Extract the [X, Y] coordinate from the center of the cell holding the provided text.  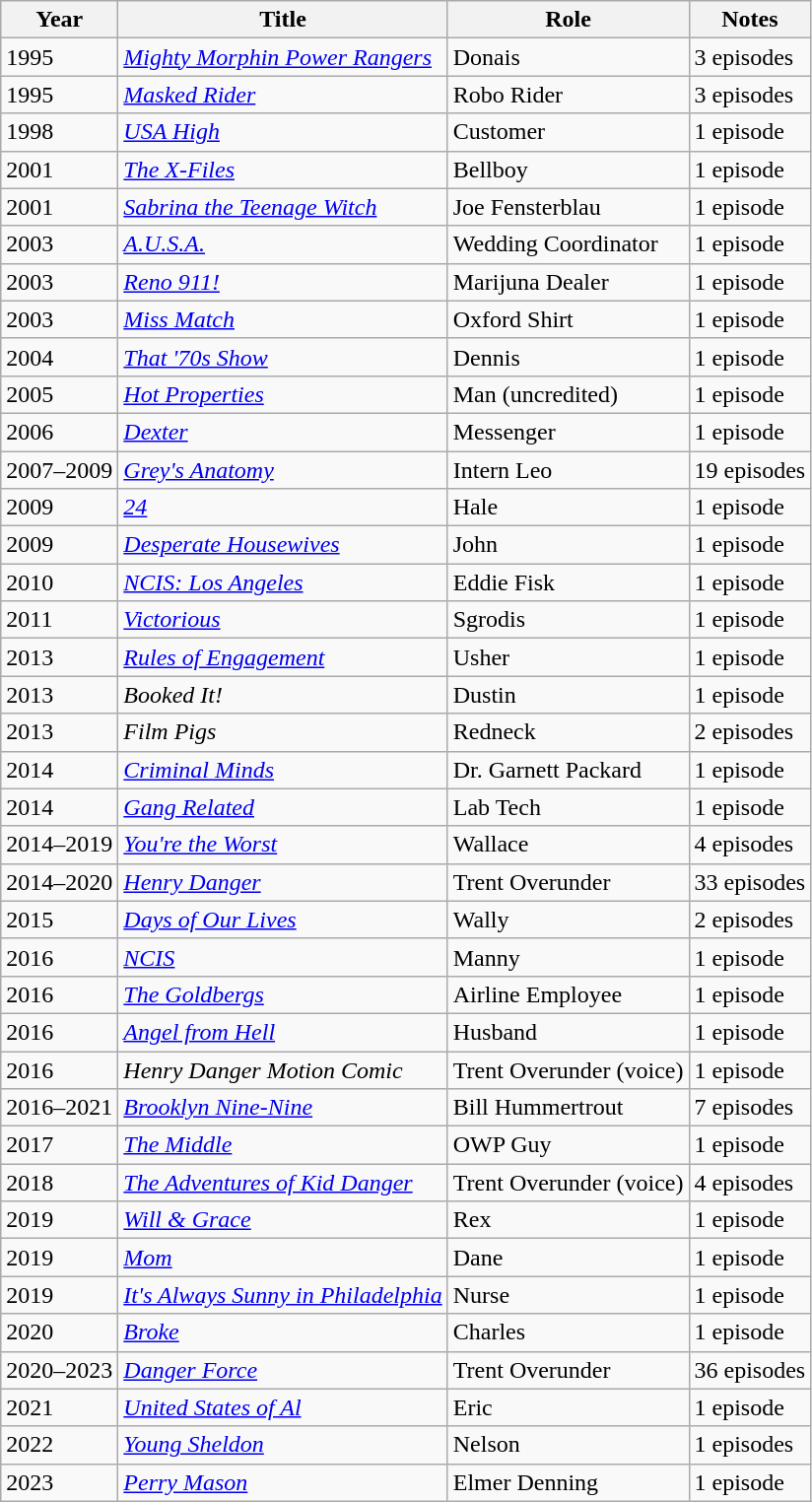
Miss Match [283, 319]
A.U.S.A. [283, 244]
Eric [568, 1407]
Rex [568, 1220]
The X-Files [283, 170]
Marijuna Dealer [568, 282]
Brooklyn Nine-Nine [283, 1108]
Will & Grace [283, 1220]
Mom [283, 1258]
USA High [283, 132]
Joe Fensterblau [568, 207]
Robo Rider [568, 95]
2014–2020 [59, 882]
Messenger [568, 432]
Nelson [568, 1445]
Notes [750, 20]
2015 [59, 920]
Dexter [283, 432]
19 episodes [750, 470]
Henry Danger Motion Comic [283, 1069]
Oxford Shirt [568, 319]
Dennis [568, 357]
NCIS [283, 957]
You're the Worst [283, 845]
1 episodes [750, 1445]
Victorious [283, 620]
The Middle [283, 1145]
2005 [59, 394]
Grey's Anatomy [283, 470]
Henry Danger [283, 882]
Donais [568, 57]
It's Always Sunny in Philadelphia [283, 1295]
Dr. Garnett Packard [568, 770]
Usher [568, 657]
1998 [59, 132]
NCIS: Los Angeles [283, 582]
Charles [568, 1332]
Sgrodis [568, 620]
Mighty Morphin Power Rangers [283, 57]
2020 [59, 1332]
Manny [568, 957]
Elmer Denning [568, 1482]
2021 [59, 1407]
Hot Properties [283, 394]
Year [59, 20]
Role [568, 20]
2023 [59, 1482]
Wally [568, 920]
Rules of Engagement [283, 657]
Wedding Coordinator [568, 244]
The Goldbergs [283, 994]
Days of Our Lives [283, 920]
2018 [59, 1183]
OWP Guy [568, 1145]
United States of Al [283, 1407]
Title [283, 20]
33 episodes [750, 882]
2017 [59, 1145]
Criminal Minds [283, 770]
2010 [59, 582]
Nurse [568, 1295]
Lab Tech [568, 807]
Eddie Fisk [568, 582]
Wallace [568, 845]
2006 [59, 432]
2014–2019 [59, 845]
2011 [59, 620]
Perry Mason [283, 1482]
John [568, 545]
2007–2009 [59, 470]
Hale [568, 508]
36 episodes [750, 1370]
Husband [568, 1032]
2016–2021 [59, 1108]
Intern Leo [568, 470]
Reno 911! [283, 282]
Desperate Housewives [283, 545]
Dustin [568, 695]
Sabrina the Teenage Witch [283, 207]
Customer [568, 132]
Young Sheldon [283, 1445]
Dane [568, 1258]
Film Pigs [283, 732]
Angel from Hell [283, 1032]
Bellboy [568, 170]
Airline Employee [568, 994]
Danger Force [283, 1370]
The Adventures of Kid Danger [283, 1183]
Masked Rider [283, 95]
Booked It! [283, 695]
2022 [59, 1445]
Broke [283, 1332]
7 episodes [750, 1108]
Redneck [568, 732]
2004 [59, 357]
2020–2023 [59, 1370]
24 [283, 508]
Bill Hummertrout [568, 1108]
That '70s Show [283, 357]
Gang Related [283, 807]
Man (uncredited) [568, 394]
